Determine the [x, y] coordinate at the center of the cell enclosing the given text.  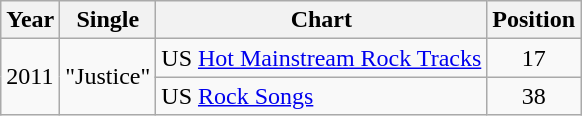
Single [108, 20]
US Rock Songs [322, 96]
Chart [322, 20]
Position [534, 20]
17 [534, 58]
"Justice" [108, 77]
38 [534, 96]
2011 [30, 77]
US Hot Mainstream Rock Tracks [322, 58]
Year [30, 20]
